Scan for the cell matching the given text and deliver its [X, Y] coordinate at center. 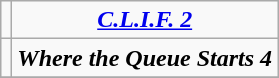
Where the Queue Starts 4 [145, 58]
C.L.I.F. 2 [145, 20]
